Scan for the cell matching the given text and deliver its (X, Y) coordinate at center. 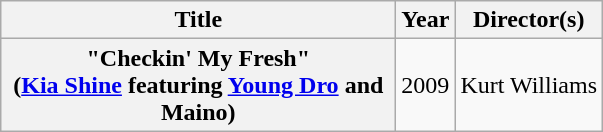
Director(s) (529, 20)
"Checkin' My Fresh"(Kia Shine featuring Young Dro and Maino) (198, 85)
Kurt Williams (529, 85)
Title (198, 20)
2009 (426, 85)
Year (426, 20)
